Locate the cell with the specified text and output its (X, Y) center coordinate. 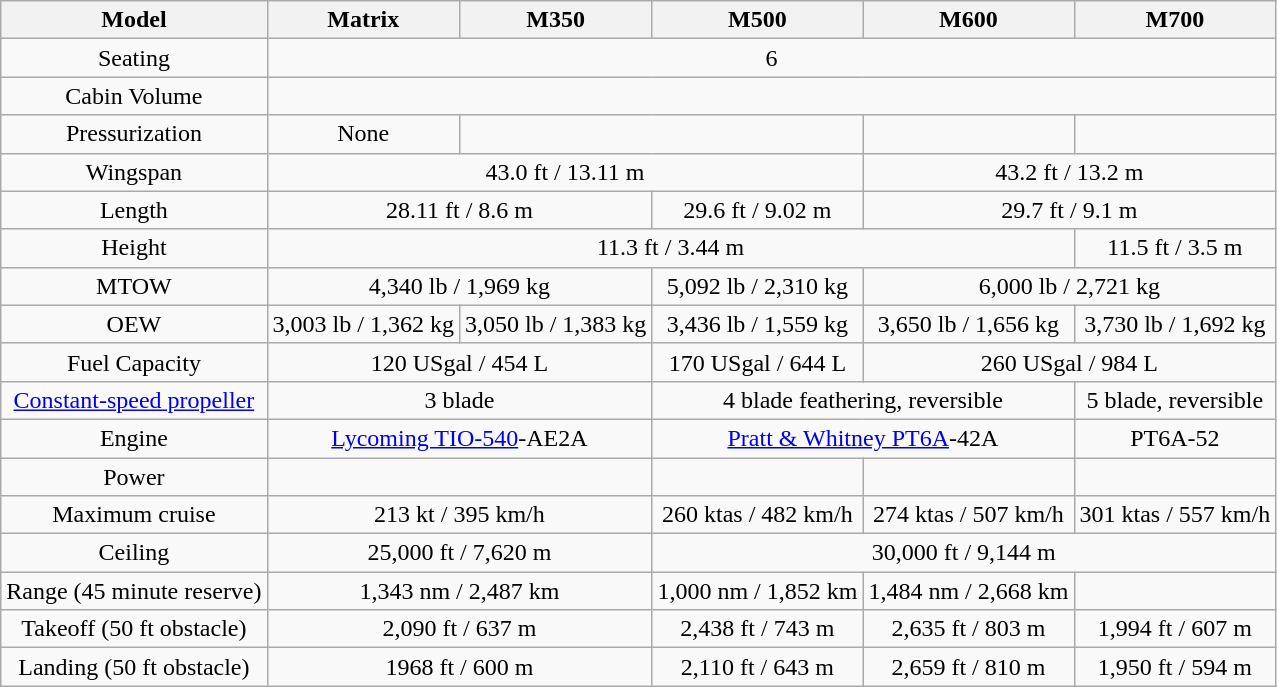
260 ktas / 482 km/h (758, 515)
None (363, 134)
Matrix (363, 20)
Range (45 minute reserve) (134, 591)
2,635 ft / 803 m (968, 629)
Takeoff (50 ft obstacle) (134, 629)
M500 (758, 20)
Model (134, 20)
5 blade, reversible (1175, 400)
Landing (50 ft obstacle) (134, 667)
3,650 lb / 1,656 kg (968, 324)
28.11 ft / 8.6 m (460, 210)
Lycoming TIO-540-AE2A (460, 438)
3 blade (460, 400)
2,438 ft / 743 m (758, 629)
6 (772, 58)
Engine (134, 438)
M350 (555, 20)
MTOW (134, 286)
PT6A-52 (1175, 438)
1,950 ft / 594 m (1175, 667)
4,340 lb / 1,969 kg (460, 286)
2,090 ft / 637 m (460, 629)
260 USgal / 984 L (1070, 362)
Maximum cruise (134, 515)
170 USgal / 644 L (758, 362)
3,050 lb / 1,383 kg (555, 324)
Seating (134, 58)
Length (134, 210)
1,994 ft / 607 m (1175, 629)
4 blade feathering, reversible (863, 400)
43.2 ft / 13.2 m (1070, 172)
Height (134, 248)
Pressurization (134, 134)
Pratt & Whitney PT6A-42A (863, 438)
11.5 ft / 3.5 m (1175, 248)
43.0 ft / 13.11 m (565, 172)
213 kt / 395 km/h (460, 515)
OEW (134, 324)
29.7 ft / 9.1 m (1070, 210)
1,484 nm / 2,668 km (968, 591)
2,110 ft / 643 m (758, 667)
Constant-speed propeller (134, 400)
Ceiling (134, 553)
30,000 ft / 9,144 m (964, 553)
1,343 nm / 2,487 km (460, 591)
Wingspan (134, 172)
2,659 ft / 810 m (968, 667)
11.3 ft / 3.44 m (670, 248)
274 ktas / 507 km/h (968, 515)
120 USgal / 454 L (460, 362)
3,730 lb / 1,692 kg (1175, 324)
Power (134, 477)
301 ktas / 557 km/h (1175, 515)
6,000 lb / 2,721 kg (1070, 286)
25,000 ft / 7,620 m (460, 553)
1968 ft / 600 m (460, 667)
Cabin Volume (134, 96)
1,000 nm / 1,852 km (758, 591)
M700 (1175, 20)
3,436 lb / 1,559 kg (758, 324)
5,092 lb / 2,310 kg (758, 286)
M600 (968, 20)
3,003 lb / 1,362 kg (363, 324)
29.6 ft / 9.02 m (758, 210)
Fuel Capacity (134, 362)
